Pinpoint the cell where the given text exists, returning its [X, Y] midpoint coordinate. 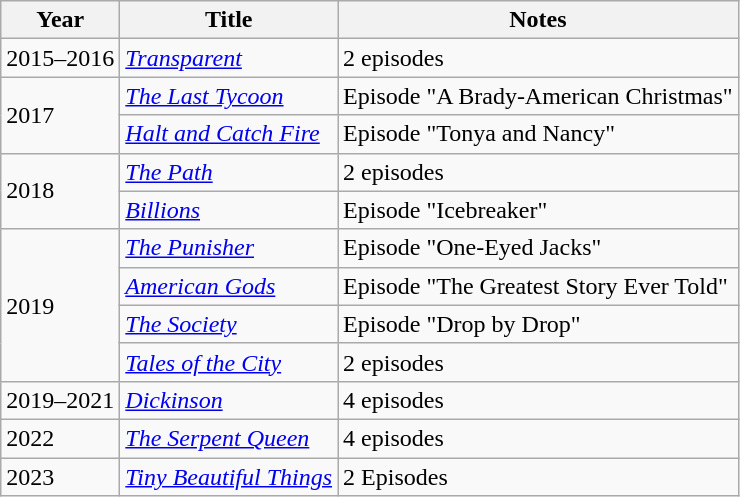
Episode "Drop by Drop" [538, 324]
American Gods [229, 286]
The Punisher [229, 248]
The Last Tycoon [229, 96]
Title [229, 20]
The Path [229, 172]
Transparent [229, 58]
The Serpent Queen [229, 438]
Tales of the City [229, 362]
Episode "Icebreaker" [538, 210]
Billions [229, 210]
2022 [60, 438]
Dickinson [229, 400]
2 Episodes [538, 477]
Episode "The Greatest Story Ever Told" [538, 286]
2018 [60, 191]
Episode "One-Eyed Jacks" [538, 248]
Notes [538, 20]
2015–2016 [60, 58]
2017 [60, 115]
2019 [60, 305]
2023 [60, 477]
Tiny Beautiful Things [229, 477]
2019–2021 [60, 400]
Episode "Tonya and Nancy" [538, 134]
The Society [229, 324]
Halt and Catch Fire [229, 134]
Year [60, 20]
Episode "A Brady-American Christmas" [538, 96]
